Provide the (x, y) coordinate of the cell's center where the given text is located.  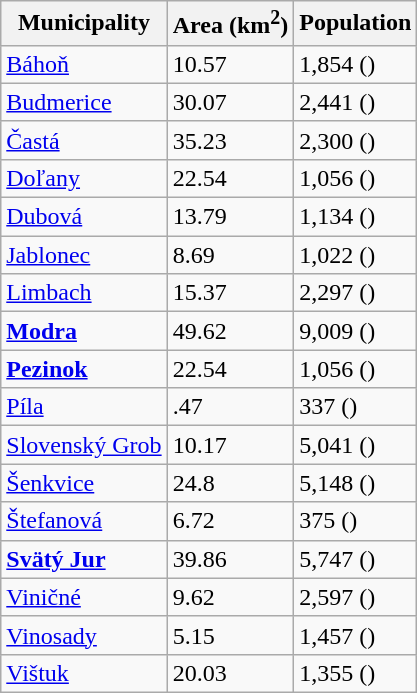
Pezinok (84, 369)
30.07 (230, 102)
Vinosady (84, 635)
Modra (84, 331)
Štefanová (84, 521)
39.86 (230, 559)
Šenkvice (84, 483)
Municipality (84, 24)
5,148 () (356, 483)
Jablonec (84, 255)
10.57 (230, 64)
2,297 () (356, 293)
Báhoň (84, 64)
24.8 (230, 483)
Vištuk (84, 673)
1,355 () (356, 673)
9,009 () (356, 331)
1,022 () (356, 255)
10.17 (230, 445)
Budmerice (84, 102)
375 () (356, 521)
Viničné (84, 597)
1,134 () (356, 217)
35.23 (230, 140)
49.62 (230, 331)
Častá (84, 140)
Area (km2) (230, 24)
8.69 (230, 255)
2,441 () (356, 102)
1,457 () (356, 635)
15.37 (230, 293)
5.15 (230, 635)
1,854 () (356, 64)
2,597 () (356, 597)
Doľany (84, 178)
2,300 () (356, 140)
Svätý Jur (84, 559)
Píla (84, 407)
6.72 (230, 521)
5,041 () (356, 445)
5,747 () (356, 559)
337 () (356, 407)
Limbach (84, 293)
.47 (230, 407)
9.62 (230, 597)
13.79 (230, 217)
Slovenský Grob (84, 445)
Dubová (84, 217)
Population (356, 24)
20.03 (230, 673)
